Capture the cell that displays the provided text and extract its [X, Y] central coordinate. 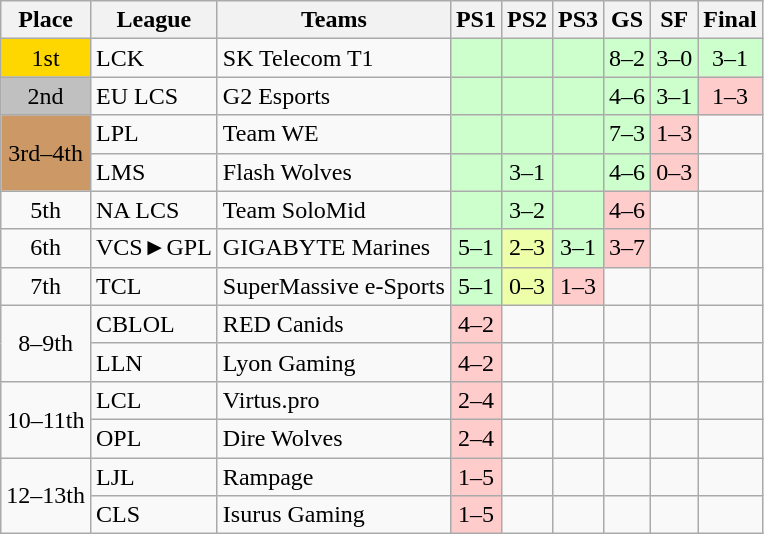
SK Telecom T1 [334, 58]
Team SoloMid [334, 210]
LJL [154, 477]
CLS [154, 515]
Place [46, 20]
GIGABYTE Marines [334, 248]
Dire Wolves [334, 438]
12–13th [46, 496]
PS3 [578, 20]
2–3 [526, 248]
Rampage [334, 477]
3–0 [674, 58]
1st [46, 58]
5th [46, 210]
TCL [154, 286]
PS2 [526, 20]
7th [46, 286]
3–7 [628, 248]
LCL [154, 400]
8–9th [46, 343]
RED Canids [334, 324]
GS [628, 20]
Virtus.pro [334, 400]
EU LCS [154, 96]
LLN [154, 362]
VCS►GPL [154, 248]
League [154, 20]
Lyon Gaming [334, 362]
Isurus Gaming [334, 515]
2nd [46, 96]
OPL [154, 438]
LMS [154, 172]
3–2 [526, 210]
Flash Wolves [334, 172]
Team WE [334, 134]
CBLOL [154, 324]
LPL [154, 134]
Teams [334, 20]
PS1 [476, 20]
8–2 [628, 58]
G2 Esports [334, 96]
LCK [154, 58]
Final [730, 20]
7–3 [628, 134]
SF [674, 20]
10–11th [46, 419]
6th [46, 248]
3rd–4th [46, 153]
SuperMassive e-Sports [334, 286]
NA LCS [154, 210]
